Detect which cell encompasses the target text, then output its [x, y] center coordinate. 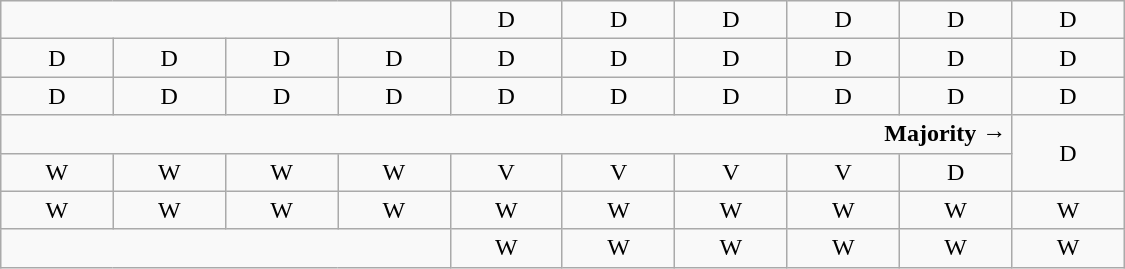
Majority → [506, 134]
